Scan for the cell matching the given text and deliver its [x, y] coordinate at center. 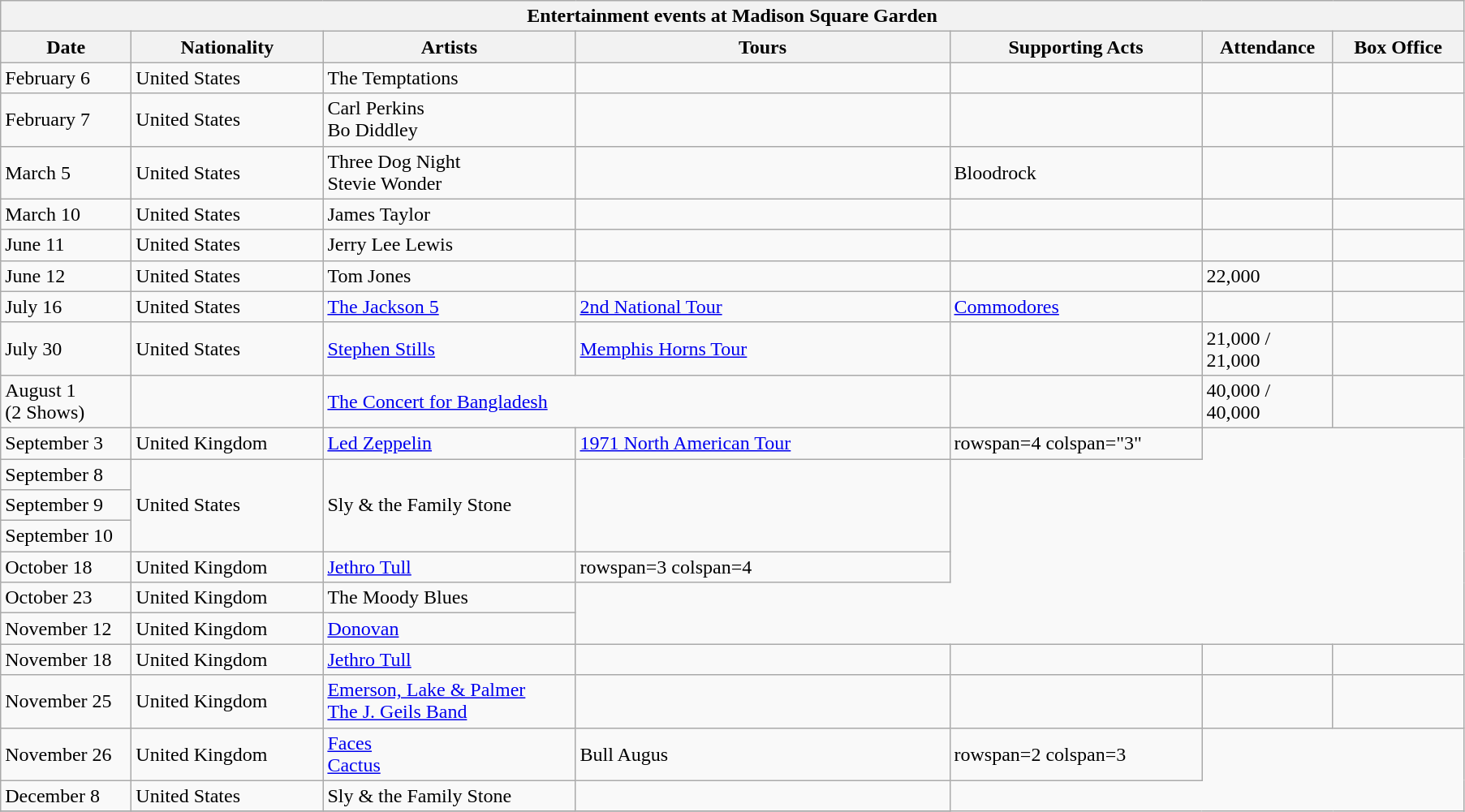
The Concert for Bangladesh [636, 401]
November 26 [67, 754]
February 6 [67, 78]
Entertainment events at Madison Square Garden [732, 16]
Supporting Acts [1076, 47]
Artists [450, 47]
September 10 [67, 536]
Date [67, 47]
Nationality [227, 47]
Box Office [1398, 47]
Led Zeppelin [450, 443]
November 12 [67, 629]
Stephen Stills [450, 349]
September 9 [67, 505]
Tours [763, 47]
June 11 [67, 245]
December 8 [67, 796]
40,000 / 40,000 [1268, 401]
February 7 [67, 120]
November 18 [67, 659]
rowspan=3 colspan=4 [763, 567]
Carl PerkinsBo Diddley [450, 120]
James Taylor [450, 214]
July 16 [67, 307]
October 23 [67, 598]
Tom Jones [450, 276]
Donovan [450, 629]
Three Dog NightStevie Wonder [450, 172]
Bloodrock [1076, 172]
Emerson, Lake & Palmer The J. Geils Band [450, 701]
Attendance [1268, 47]
1971 North American Tour [763, 443]
March 10 [67, 214]
The Temptations [450, 78]
June 12 [67, 276]
November 25 [67, 701]
July 30 [67, 349]
rowspan=4 colspan="3" [1076, 443]
rowspan=2 colspan=3 [1076, 754]
22,000 [1268, 276]
October 18 [67, 567]
Bull Augus [763, 754]
Jerry Lee Lewis [450, 245]
21,000 / 21,000 [1268, 349]
March 5 [67, 172]
The Jackson 5 [450, 307]
2nd National Tour [763, 307]
September 3 [67, 443]
The Moody Blues [450, 598]
Memphis Horns Tour [763, 349]
September 8 [67, 475]
FacesCactus [450, 754]
Commodores [1076, 307]
August 1(2 Shows) [67, 401]
